Output the (x, y) coordinate of the center of the cell containing the given text.  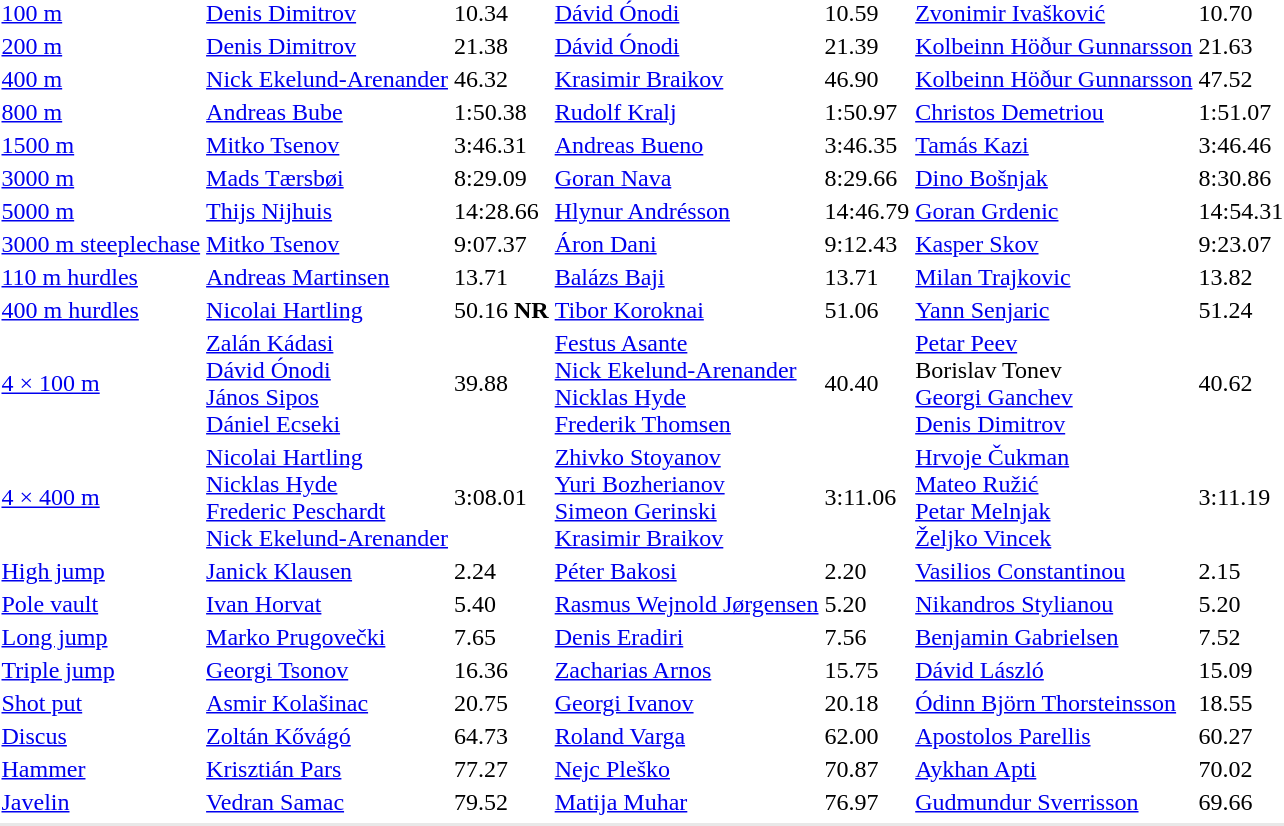
400 m hurdles (101, 310)
Hlynur Andrésson (686, 211)
Christos Demetriou (1054, 112)
Long jump (101, 637)
14:28.66 (502, 211)
Balázs Baji (686, 277)
3000 m steeplechase (101, 244)
Georgi Tsonov (328, 670)
3:46.35 (867, 145)
Ivan Horvat (328, 604)
50.16 NR (502, 310)
Aykhan Apti (1054, 769)
4 × 100 m (101, 384)
1:50.38 (502, 112)
High jump (101, 571)
Matija Muhar (686, 802)
5.20 (867, 604)
Tamás Kazi (1054, 145)
Andreas Martinsen (328, 277)
Discus (101, 736)
3:46.31 (502, 145)
16.36 (502, 670)
Apostolos Parellis (1054, 736)
200 m (101, 46)
Tibor Koroknai (686, 310)
3:08.01 (502, 498)
Denis Dimitrov (328, 46)
76.97 (867, 802)
Goran Nava (686, 178)
Andreas Bube (328, 112)
Janick Klausen (328, 571)
21.39 (867, 46)
5000 m (101, 211)
3000 m (101, 178)
Nicolai Hartling (328, 310)
8:29.09 (502, 178)
Zacharias Arnos (686, 670)
77.27 (502, 769)
Krisztián Pars (328, 769)
Hrvoje ČukmanMateo RužićPetar MelnjakŽeljko Vincek (1054, 498)
Triple jump (101, 670)
Thijs Nijhuis (328, 211)
15.75 (867, 670)
Péter Bakosi (686, 571)
Yann Senjaric (1054, 310)
7.65 (502, 637)
Zoltán Kővágó (328, 736)
Denis Eradiri (686, 637)
3:11.06 (867, 498)
Petar PeevBorislav TonevGeorgi GanchevDenis Dimitrov (1054, 384)
8:29.66 (867, 178)
Dino Bošnjak (1054, 178)
Shot put (101, 703)
Javelin (101, 802)
Goran Grdenic (1054, 211)
70.87 (867, 769)
Asmir Kolašinac (328, 703)
4 × 400 m (101, 498)
Festus AsanteNick Ekelund-ArenanderNicklas HydeFrederik Thomsen (686, 384)
Dávid Ónodi (686, 46)
Georgi Ivanov (686, 703)
Vedran Samac (328, 802)
Dávid László (1054, 670)
1500 m (101, 145)
Roland Varga (686, 736)
Nikandros Stylianou (1054, 604)
Krasimir Braikov (686, 79)
46.32 (502, 79)
Zalán KádasiDávid ÓnodiJános SiposDániel Ecseki (328, 384)
64.73 (502, 736)
2.24 (502, 571)
Vasilios Constantinou (1054, 571)
Mads Tærsbøi (328, 178)
Andreas Bueno (686, 145)
110 m hurdles (101, 277)
Benjamin Gabrielsen (1054, 637)
62.00 (867, 736)
Nejc Pleško (686, 769)
800 m (101, 112)
Milan Trajkovic (1054, 277)
Marko Prugovečki (328, 637)
40.40 (867, 384)
400 m (101, 79)
39.88 (502, 384)
Gudmundur Sverrisson (1054, 802)
46.90 (867, 79)
1:50.97 (867, 112)
7.56 (867, 637)
5.40 (502, 604)
21.38 (502, 46)
Áron Dani (686, 244)
2.20 (867, 571)
20.18 (867, 703)
20.75 (502, 703)
Nick Ekelund-Arenander (328, 79)
Ódinn Björn Thorsteinsson (1054, 703)
51.06 (867, 310)
Pole vault (101, 604)
Zhivko StoyanovYuri BozherianovSimeon GerinskiKrasimir Braikov (686, 498)
Rudolf Kralj (686, 112)
9:12.43 (867, 244)
Rasmus Wejnold Jørgensen (686, 604)
Kasper Skov (1054, 244)
Nicolai HartlingNicklas HydeFrederic PeschardtNick Ekelund-Arenander (328, 498)
79.52 (502, 802)
Hammer (101, 769)
14:46.79 (867, 211)
9:07.37 (502, 244)
